Output the (x, y) coordinate of the center of the cell containing the given text.  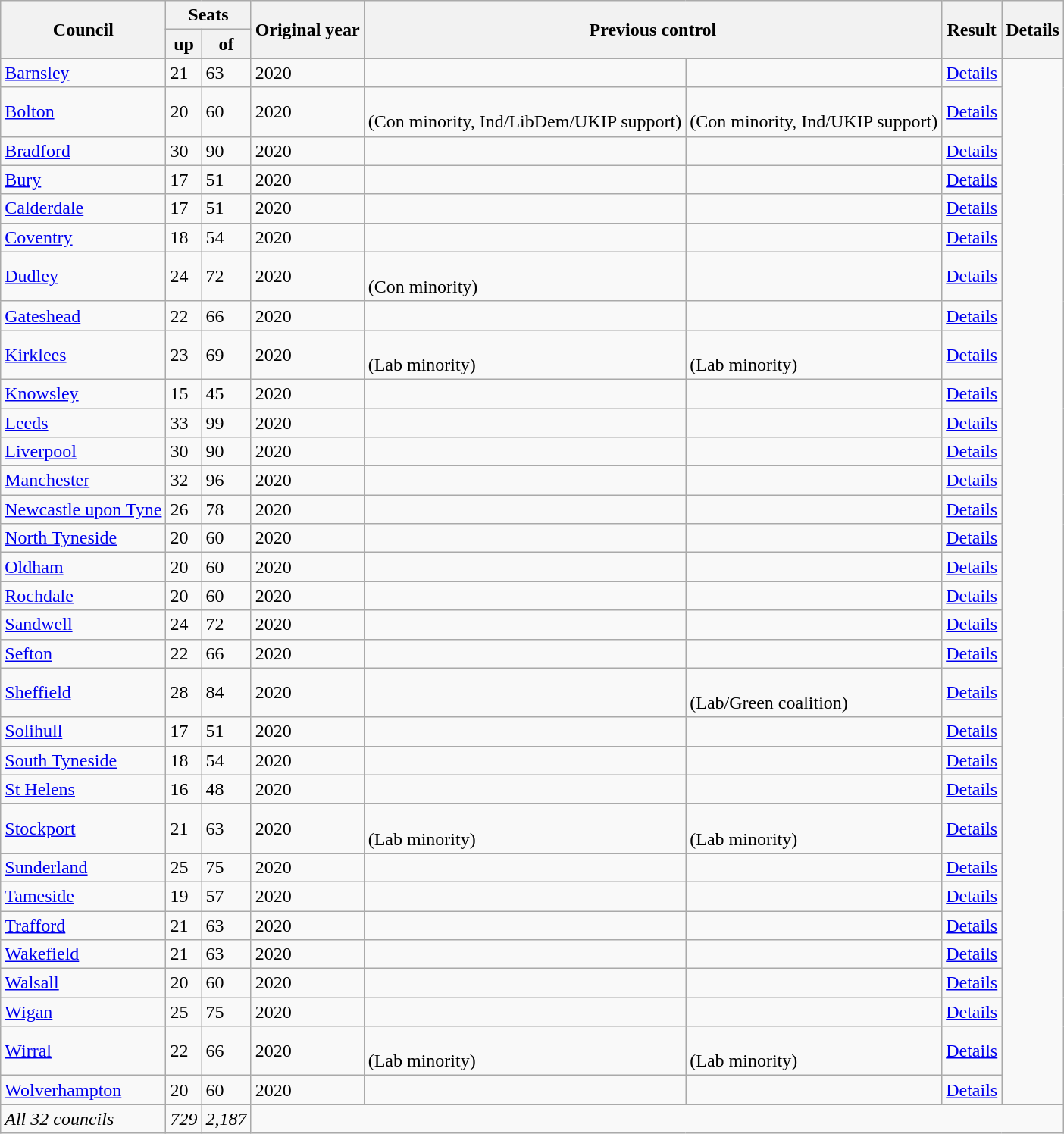
Tameside (83, 896)
Wirral (83, 1051)
Bury (83, 180)
Seats (208, 15)
84 (226, 693)
16 (183, 789)
Leeds (83, 422)
Dudley (83, 276)
Knowsley (83, 393)
Result (972, 30)
2,187 (226, 1119)
South Tyneside (83, 760)
North Tyneside (83, 538)
Wakefield (83, 954)
Walsall (83, 983)
Liverpool (83, 452)
Sandwell (83, 625)
of (226, 44)
(Con minority, Ind/UKIP support) (814, 112)
Stockport (83, 828)
15 (183, 393)
45 (226, 393)
23 (183, 355)
(Con minority) (524, 276)
48 (226, 789)
Council (83, 30)
Solihull (83, 731)
(Con minority, Ind/LibDem/UKIP support) (524, 112)
Rochdale (83, 596)
Calderdale (83, 208)
Previous control (653, 30)
26 (183, 509)
Sheffield (83, 693)
All 32 councils (83, 1119)
Barnsley (83, 73)
Sefton (83, 653)
19 (183, 896)
78 (226, 509)
33 (183, 422)
Newcastle upon Tyne (83, 509)
69 (226, 355)
Bolton (83, 112)
96 (226, 481)
(Lab/Green coalition) (814, 693)
Wolverhampton (83, 1090)
Trafford (83, 926)
Bradford (83, 151)
Sunderland (83, 867)
Manchester (83, 481)
Gateshead (83, 315)
57 (226, 896)
up (183, 44)
99 (226, 422)
28 (183, 693)
St Helens (83, 789)
Kirklees (83, 355)
Coventry (83, 237)
Oldham (83, 567)
Original year (308, 30)
729 (183, 1119)
Wigan (83, 1012)
32 (183, 481)
